Locate the cell with the specified text and output its (x, y) center coordinate. 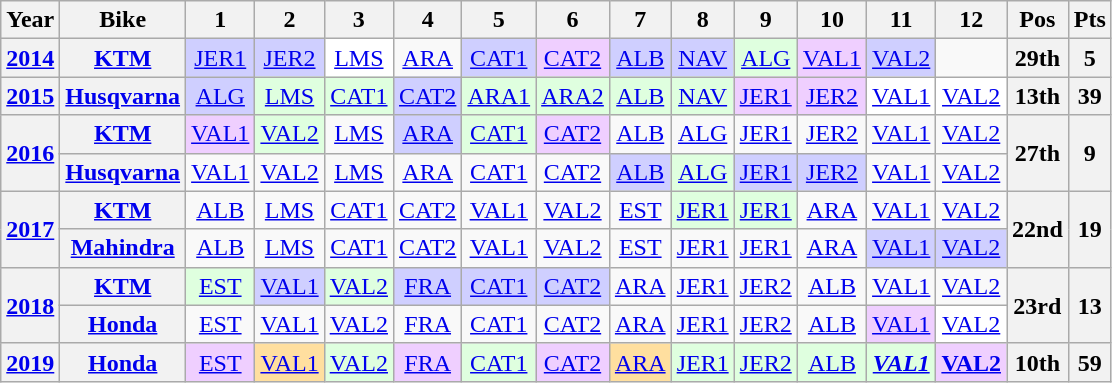
Bike (123, 20)
22nd (1037, 229)
27th (1037, 153)
6 (573, 20)
8 (702, 20)
2 (290, 20)
2019 (30, 362)
23rd (1037, 305)
2017 (30, 229)
2018 (30, 305)
29th (1037, 58)
2014 (30, 58)
ARA2 (573, 96)
13th (1037, 96)
7 (640, 20)
ARA1 (499, 96)
19 (1090, 229)
1 (220, 20)
Mahindra (123, 248)
4 (427, 20)
Pos (1037, 20)
Pts (1090, 20)
11 (902, 20)
13 (1090, 305)
10th (1037, 362)
2016 (30, 153)
3 (358, 20)
2015 (30, 96)
39 (1090, 96)
Year (30, 20)
59 (1090, 362)
12 (972, 20)
10 (832, 20)
